Find where the given text appears and provide that cell's center as (X, Y) coordinate. 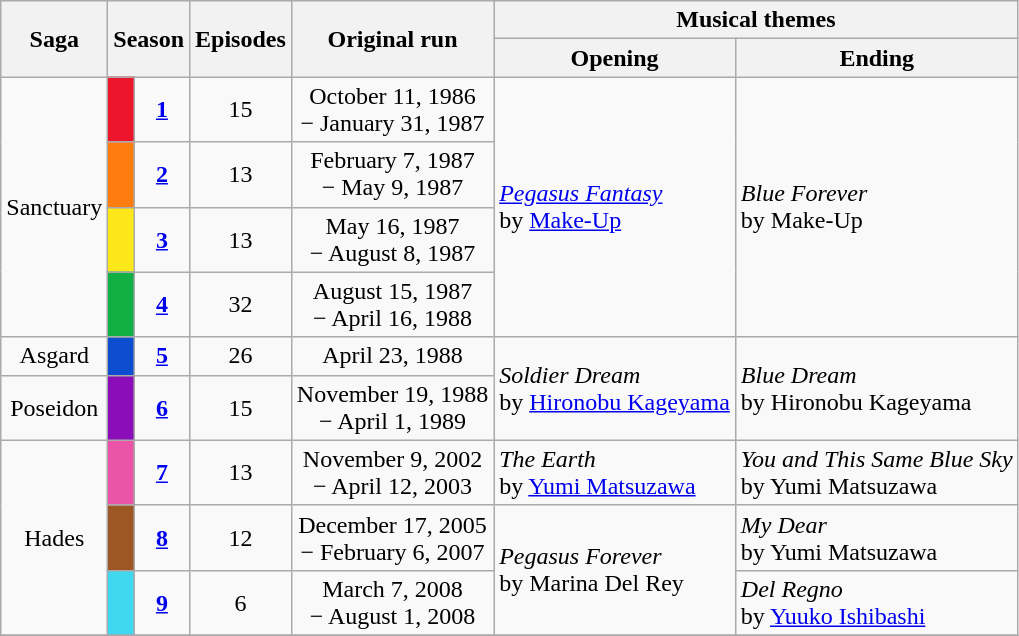
Musical themes (756, 20)
4 (162, 304)
26 (241, 356)
March 7, 2008− August 1, 2008 (392, 602)
Sanctuary (54, 207)
12 (241, 538)
3 (162, 240)
Asgard (54, 356)
32 (241, 304)
Saga (54, 39)
August 15, 1987− April 16, 1988 (392, 304)
Opening (615, 58)
Del Regnoby Yuuko Ishibashi (876, 602)
The Earthby Yumi Matsuzawa (615, 472)
My Dearby Yumi Matsuzawa (876, 538)
7 (162, 472)
Soldier Dreamby Hironobu Kageyama (615, 388)
February 7, 1987− May 9, 1987 (392, 174)
Original run (392, 39)
October 11, 1986− January 31, 1987 (392, 110)
2 (162, 174)
April 23, 1988 (392, 356)
You and This Same Blue Skyby Yumi Matsuzawa (876, 472)
1 (162, 110)
Hades (54, 538)
Season (149, 39)
5 (162, 356)
Ending (876, 58)
November 19, 1988− April 1, 1989 (392, 408)
November 9, 2002− April 12, 2003 (392, 472)
May 16, 1987− August 8, 1987 (392, 240)
8 (162, 538)
9 (162, 602)
Poseidon (54, 408)
Pegasus Fantasyby Make-Up (615, 207)
Episodes (241, 39)
December 17, 2005− February 6, 2007 (392, 538)
Pegasus Foreverby Marina Del Rey (615, 570)
Blue Dreamby Hironobu Kageyama (876, 388)
Blue Foreverby Make-Up (876, 207)
